Scan for the cell matching the given text and deliver its (X, Y) coordinate at center. 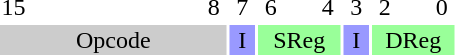
DReg (413, 40)
SReg (299, 40)
Opcode (113, 40)
